Capture the cell that displays the provided text and extract its [X, Y] central coordinate. 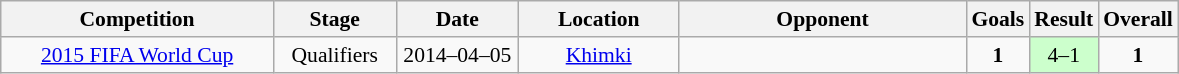
2015 FIFA World Cup [138, 55]
Overall [1138, 19]
4–1 [1064, 55]
Date [458, 19]
Competition [138, 19]
Qualifiers [334, 55]
Result [1064, 19]
Stage [334, 19]
Opponent [823, 19]
Khimki [599, 55]
2014–04–05 [458, 55]
Location [599, 19]
Goals [998, 19]
